Search for the cell housing the specified text and yield its (X, Y) center coordinate. 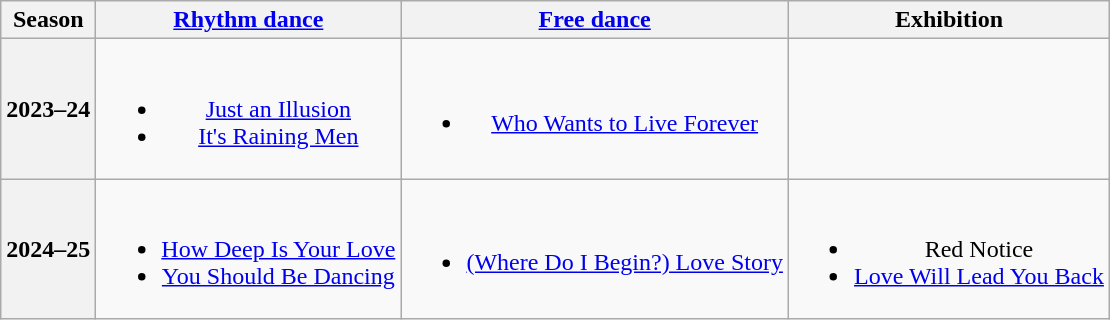
Free dance (595, 20)
2023–24 (48, 109)
How Deep Is Your LoveYou Should Be Dancing (248, 249)
Exhibition (948, 20)
Just an Illusion It's Raining Men (248, 109)
Who Wants to Live Forever (595, 109)
(Where Do I Begin?) Love Story (595, 249)
2024–25 (48, 249)
Season (48, 20)
Red Notice Love Will Lead You Back (948, 249)
Rhythm dance (248, 20)
